Locate the cell with the specified text and output its [x, y] center coordinate. 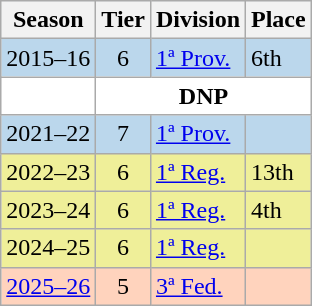
2015–16 [48, 58]
Division [198, 20]
2021–22 [48, 134]
4th [279, 210]
3ª Fed. [198, 286]
13th [279, 172]
Place [279, 20]
7 [124, 134]
2024–25 [48, 248]
2025–26 [48, 286]
Season [48, 20]
Tier [124, 20]
2022–23 [48, 172]
DNP [204, 96]
6th [279, 58]
5 [124, 286]
2023–24 [48, 210]
